Extract the (x, y) coordinate from the center of the cell holding the provided text.  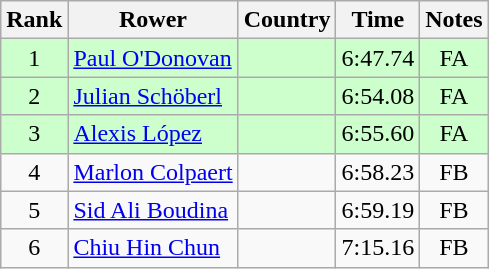
6:47.74 (378, 58)
Rank (34, 20)
6:55.60 (378, 134)
4 (34, 172)
3 (34, 134)
Notes (454, 20)
Alexis López (153, 134)
6:58.23 (378, 172)
Rower (153, 20)
Paul O'Donovan (153, 58)
5 (34, 210)
6 (34, 248)
Chiu Hin Chun (153, 248)
Sid Ali Boudina (153, 210)
Marlon Colpaert (153, 172)
Time (378, 20)
2 (34, 96)
6:59.19 (378, 210)
6:54.08 (378, 96)
1 (34, 58)
Julian Schöberl (153, 96)
7:15.16 (378, 248)
Country (287, 20)
